Scan for the cell matching the given text and deliver its (x, y) coordinate at center. 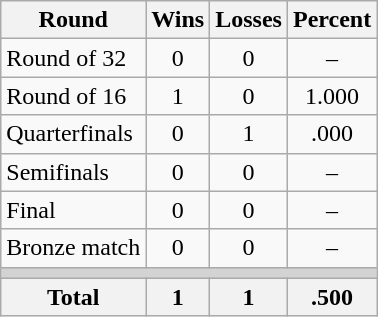
Quarterfinals (74, 134)
Round of 32 (74, 58)
1.000 (332, 96)
Bronze match (74, 248)
Round of 16 (74, 96)
Round (74, 20)
Wins (178, 20)
Final (74, 210)
Losses (249, 20)
.000 (332, 134)
Percent (332, 20)
Total (74, 297)
Semifinals (74, 172)
.500 (332, 297)
